Capture the cell that displays the provided text and extract its [X, Y] central coordinate. 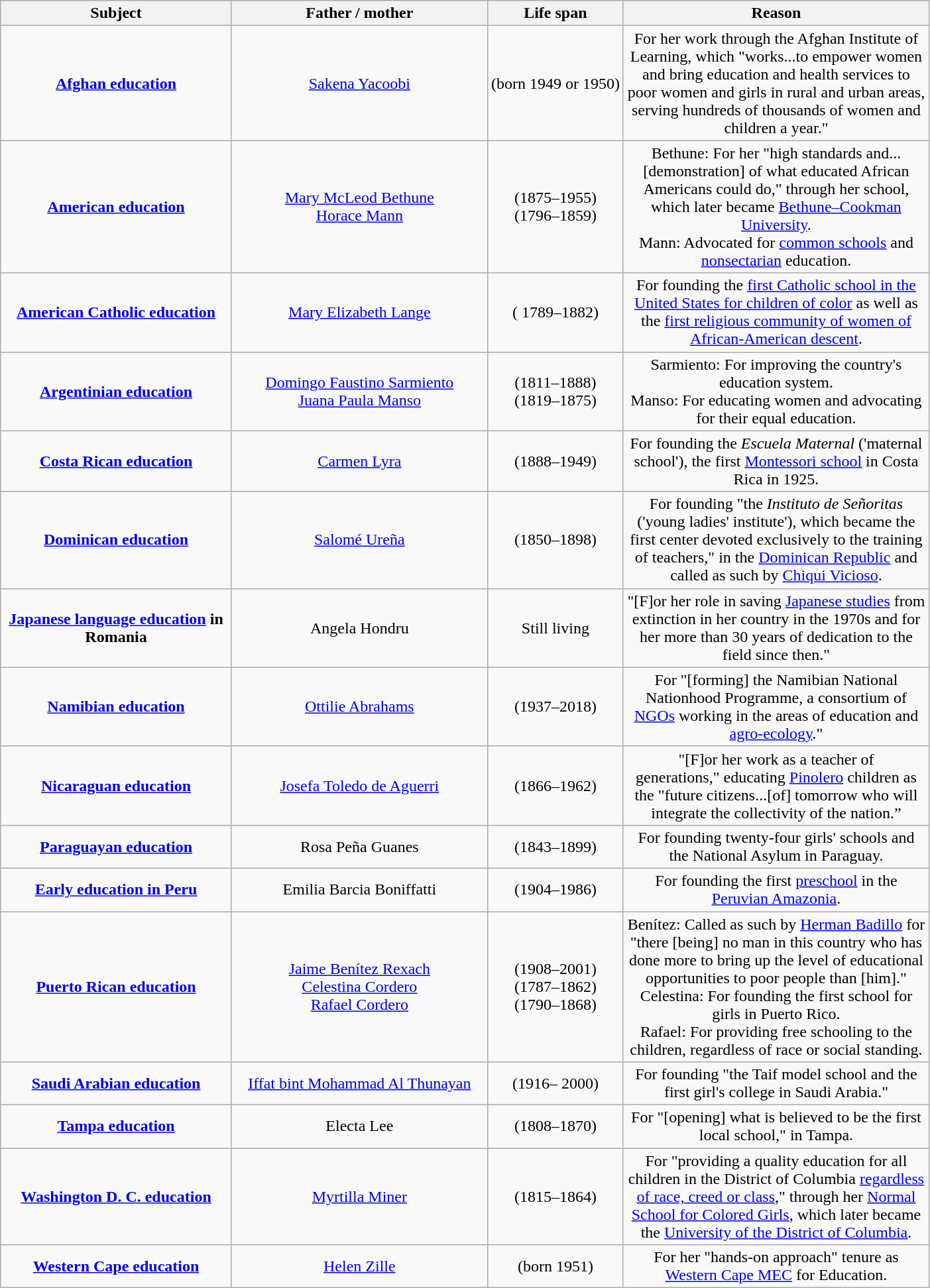
Still living [555, 628]
For "[forming] the Namibian National Nationhood Programme, a consortium of NGOs working in the areas of education and agro-ecology." [776, 706]
Saudi Arabian education [117, 1084]
(1815–1864) [555, 1197]
Carmen Lyra [359, 461]
For her "hands-on approach" tenure as Western Cape MEC for Education. [776, 1267]
(born 1949 or 1950) [555, 83]
Reason [776, 13]
(1908–2001)(1787–1862)(1790–1868) [555, 987]
Iffat bint Mohammad Al Thunayan [359, 1084]
For founding the first preschool in the Peruvian Amazonia. [776, 889]
(born 1951) [555, 1267]
Salomé Ureña [359, 540]
Afghan education [117, 83]
Emilia Barcia Boniffatti [359, 889]
Paraguayan education [117, 847]
Namibian education [117, 706]
American Catholic education [117, 313]
(1937–2018) [555, 706]
Dominican education [117, 540]
(1811–1888)(1819–1875) [555, 391]
For founding the Escuela Maternal ('maternal school'), the first Montessori school in Costa Rica in 1925. [776, 461]
Japanese language education in Romania [117, 628]
Sarmiento: For improving the country's education system.Manso: For educating women and advocating for their equal education. [776, 391]
Argentinian education [117, 391]
Myrtilla Miner [359, 1197]
(1916– 2000) [555, 1084]
For founding twenty-four girls' schools and the National Asylum in Paraguay. [776, 847]
Rosa Peña Guanes [359, 847]
Electa Lee [359, 1126]
Angela Hondru [359, 628]
For founding "the Taif model school and the first girl's college in Saudi Arabia." [776, 1084]
(1866–1962) [555, 786]
Domingo Faustino SarmientoJuana Paula Manso [359, 391]
(1808–1870) [555, 1126]
Mary Elizabeth Lange [359, 313]
(1850–1898) [555, 540]
(1904–1986) [555, 889]
American education [117, 207]
Sakena Yacoobi [359, 83]
Puerto Rican education [117, 987]
(1888–1949) [555, 461]
Jaime Benítez RexachCelestina CorderoRafael Cordero [359, 987]
Father / mother [359, 13]
Nicaraguan education [117, 786]
Ottilie Abrahams [359, 706]
Costa Rican education [117, 461]
Mary McLeod BethuneHorace Mann [359, 207]
Early education in Peru [117, 889]
Western Cape education [117, 1267]
Josefa Toledo de Aguerri [359, 786]
(1875–1955)(1796–1859) [555, 207]
(1843–1899) [555, 847]
Tampa education [117, 1126]
Washington D. C. education [117, 1197]
( 1789–1882) [555, 313]
Subject [117, 13]
For "[opening] what is believed to be the first local school," in Tampa. [776, 1126]
Helen Zille [359, 1267]
Life span [555, 13]
